Find where the given text appears and provide that cell's center as (x, y) coordinate. 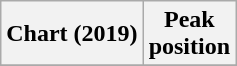
Chart (2019) (72, 34)
Peakposition (189, 34)
